Capture the cell that displays the provided text and extract its [X, Y] central coordinate. 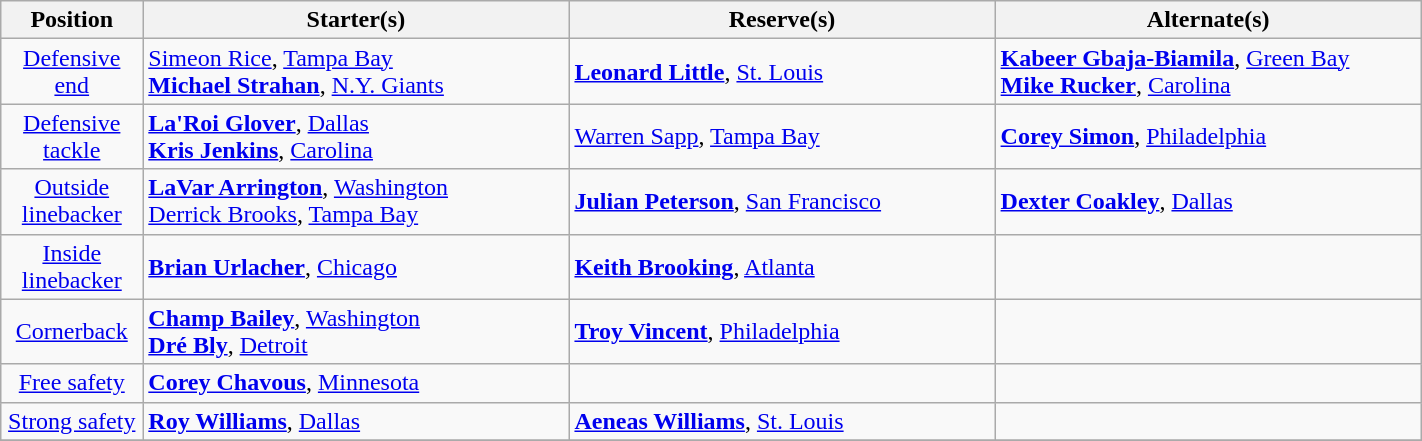
Defensive end [72, 72]
Troy Vincent, Philadelphia [782, 332]
Corey Simon, Philadelphia [1208, 136]
Defensive tackle [72, 136]
Corey Chavous, Minnesota [356, 383]
Champ Bailey, Washington Dré Bly, Detroit [356, 332]
La'Roi Glover, Dallas Kris Jenkins, Carolina [356, 136]
Aeneas Williams, St. Louis [782, 421]
Dexter Coakley, Dallas [1208, 202]
Outside linebacker [72, 202]
Inside linebacker [72, 266]
Strong safety [72, 421]
Alternate(s) [1208, 20]
Free safety [72, 383]
Kabeer Gbaja-Biamila, Green Bay Mike Rucker, Carolina [1208, 72]
LaVar Arrington, Washington Derrick Brooks, Tampa Bay [356, 202]
Starter(s) [356, 20]
Simeon Rice, Tampa Bay Michael Strahan, N.Y. Giants [356, 72]
Roy Williams, Dallas [356, 421]
Leonard Little, St. Louis [782, 72]
Warren Sapp, Tampa Bay [782, 136]
Keith Brooking, Atlanta [782, 266]
Brian Urlacher, Chicago [356, 266]
Position [72, 20]
Julian Peterson, San Francisco [782, 202]
Cornerback [72, 332]
Reserve(s) [782, 20]
